Identify which cell holds the provided text, then report its (x, y) central coordinate. 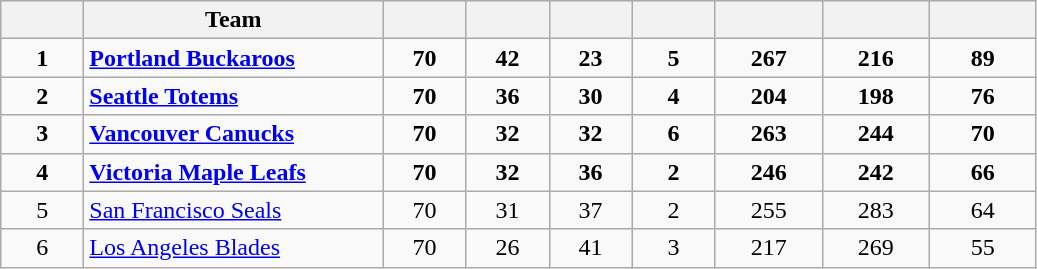
198 (876, 96)
216 (876, 58)
55 (982, 248)
1 (42, 58)
30 (590, 96)
283 (876, 210)
Seattle Totems (234, 96)
Portland Buckaroos (234, 58)
76 (982, 96)
269 (876, 248)
204 (768, 96)
246 (768, 172)
89 (982, 58)
23 (590, 58)
Los Angeles Blades (234, 248)
San Francisco Seals (234, 210)
64 (982, 210)
Team (234, 20)
37 (590, 210)
26 (508, 248)
217 (768, 248)
41 (590, 248)
242 (876, 172)
42 (508, 58)
66 (982, 172)
244 (876, 134)
Victoria Maple Leafs (234, 172)
Vancouver Canucks (234, 134)
267 (768, 58)
31 (508, 210)
263 (768, 134)
255 (768, 210)
